Capture the cell that displays the provided text and extract its [X, Y] central coordinate. 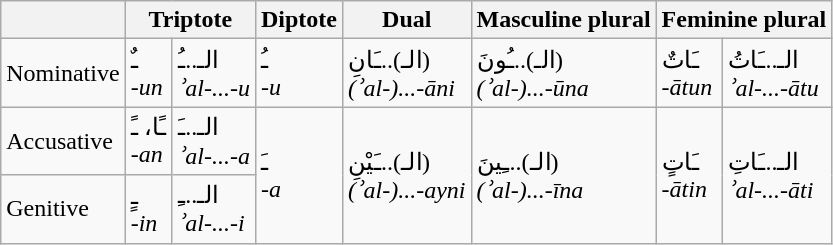
الـ..ـُʾal-...-u [214, 73]
Diptote [298, 20]
Genitive [63, 209]
ـٍ-in [148, 209]
Nominative [63, 73]
الـ)..ـُونَ)(ʾal-)...-ūna [564, 73]
Dual [406, 20]
ـُ-u [298, 73]
ـَاتٍ-ātin [689, 175]
ـًا، ـً-an [148, 141]
Accusative [63, 141]
الـ..ـَاتُʾal-...-ātu [776, 73]
الـ)..ـَانِ)(ʾal-)...-āni [406, 73]
ـٌ-un [148, 73]
Feminine plural [744, 20]
ـَ-a [298, 175]
الـ..ـَʾal-...-a [214, 141]
الـ)..ـَيْنِ)(ʾal-)...-ayni [406, 175]
Triptote [190, 20]
الـ..ـِʾal-...-i [214, 209]
Masculine plural [564, 20]
الـ..ـَاتِʾal-...-āti [776, 175]
ـَاتٌ-ātun [689, 73]
الـ)..ـِينَ)(ʾal-)...-īna [564, 175]
